Identify which cell holds the provided text, then report its (X, Y) central coordinate. 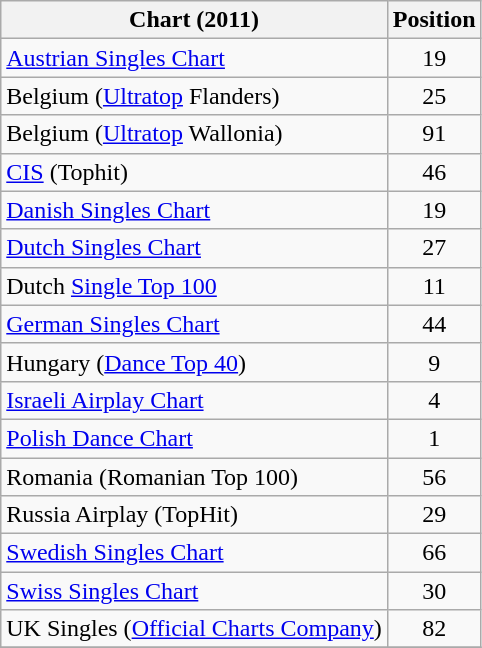
Polish Dance Chart (194, 438)
56 (434, 477)
UK Singles (Official Charts Company) (194, 629)
44 (434, 324)
Dutch Single Top 100 (194, 286)
9 (434, 362)
Swiss Singles Chart (194, 591)
German Singles Chart (194, 324)
46 (434, 172)
Israeli Airplay Chart (194, 400)
Belgium (Ultratop Flanders) (194, 96)
25 (434, 96)
29 (434, 515)
30 (434, 591)
Hungary (Dance Top 40) (194, 362)
91 (434, 134)
1 (434, 438)
CIS (Tophit) (194, 172)
4 (434, 400)
27 (434, 248)
66 (434, 553)
Chart (2011) (194, 20)
Dutch Singles Chart (194, 248)
Danish Singles Chart (194, 210)
Belgium (Ultratop Wallonia) (194, 134)
Swedish Singles Chart (194, 553)
Position (434, 20)
11 (434, 286)
Russia Airplay (TopHit) (194, 515)
82 (434, 629)
Romania (Romanian Top 100) (194, 477)
Austrian Singles Chart (194, 58)
